For the text-containing cell, return its midpoint in (X, Y) coordinate format. 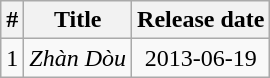
# (12, 20)
Title (78, 20)
1 (12, 58)
2013-06-19 (201, 58)
Release date (201, 20)
Zhàn Dòu (78, 58)
